Return [X, Y] of the center of cell containing provided text 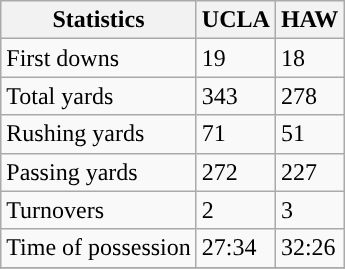
Passing yards [99, 172]
2 [236, 210]
71 [236, 134]
Time of possession [99, 248]
3 [309, 210]
18 [309, 58]
UCLA [236, 20]
HAW [309, 20]
32:26 [309, 248]
51 [309, 134]
Statistics [99, 20]
27:34 [236, 248]
278 [309, 96]
First downs [99, 58]
Turnovers [99, 210]
227 [309, 172]
Rushing yards [99, 134]
19 [236, 58]
272 [236, 172]
Total yards [99, 96]
343 [236, 96]
